Pinpoint the cell where the given text exists, returning its [X, Y] midpoint coordinate. 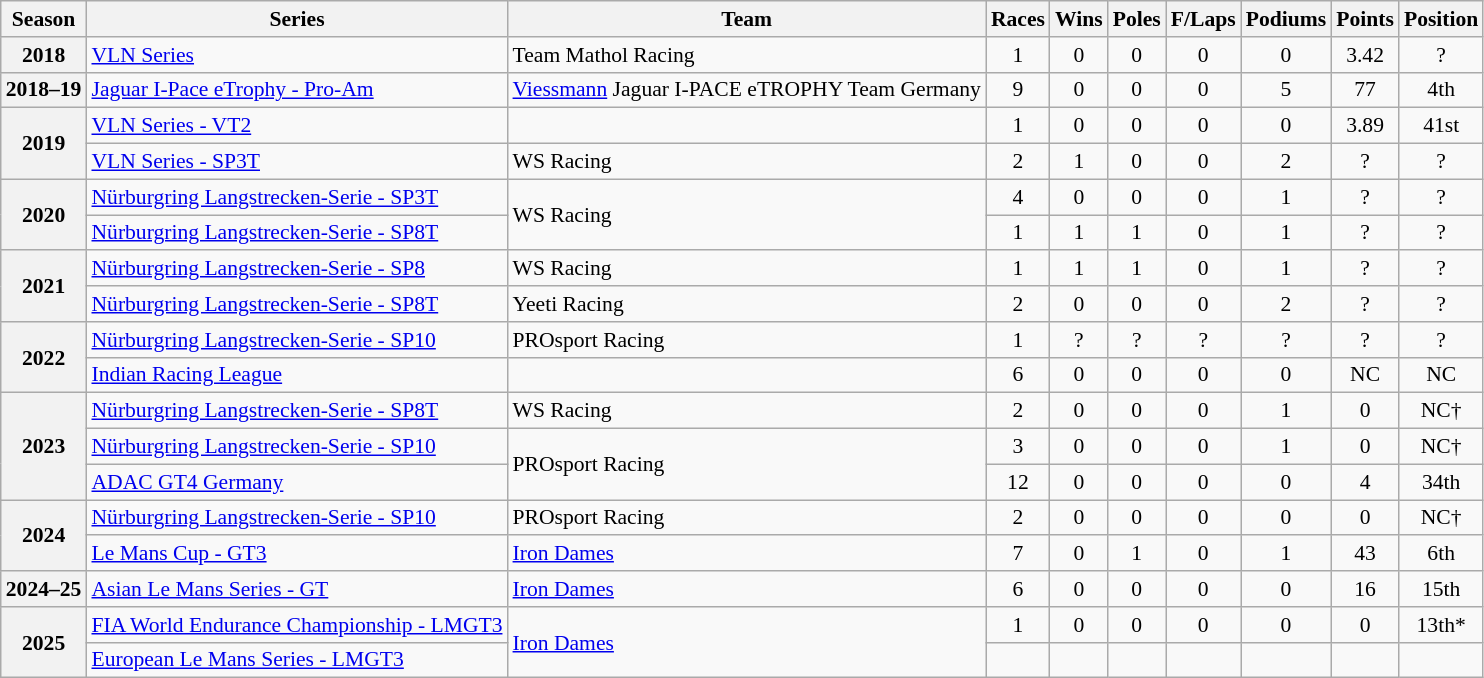
3.42 [1365, 55]
FIA World Endurance Championship - LMGT3 [296, 625]
41st [1441, 126]
3.89 [1365, 126]
2022 [44, 358]
43 [1365, 554]
15th [1441, 589]
Poles [1137, 19]
2018–19 [44, 90]
3 [1018, 447]
Points [1365, 19]
13th* [1441, 625]
VLN Series - VT2 [296, 126]
4th [1441, 90]
ADAC GT4 Germany [296, 482]
9 [1018, 90]
VLN Series [296, 55]
F/Laps [1204, 19]
Position [1441, 19]
2024 [44, 536]
7 [1018, 554]
Nürburgring Langstrecken-Serie - SP8 [296, 269]
Le Mans Cup - GT3 [296, 554]
Asian Le Mans Series - GT [296, 589]
5 [1286, 90]
Races [1018, 19]
Team [747, 19]
Yeeti Racing [747, 304]
34th [1441, 482]
Nürburgring Langstrecken-Serie - SP3T [296, 197]
2024–25 [44, 589]
2025 [44, 642]
12 [1018, 482]
2020 [44, 214]
Indian Racing League [296, 375]
Podiums [1286, 19]
2021 [44, 286]
2019 [44, 144]
Wins [1079, 19]
16 [1365, 589]
Team Mathol Racing [747, 55]
2018 [44, 55]
European Le Mans Series - LMGT3 [296, 660]
Season [44, 19]
Jaguar I-Pace eTrophy - Pro-Am [296, 90]
Series [296, 19]
Viessmann Jaguar I-PACE eTROPHY Team Germany [747, 90]
77 [1365, 90]
6th [1441, 554]
VLN Series - SP3T [296, 162]
2023 [44, 446]
